Return [x, y] of the center of cell containing provided text 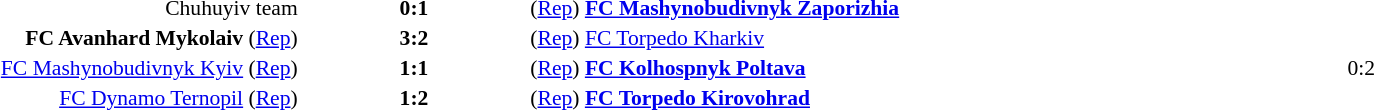
(Rep) FC Torpedo Kharkiv [718, 38]
1:1 [414, 68]
(Rep) FC Kolhospnyk Poltava [718, 68]
3:2 [414, 38]
